Detect which cell encompasses the target text, then output its (X, Y) center coordinate. 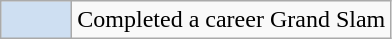
Completed a career Grand Slam (232, 20)
